Locate the cell with the specified text and output its (x, y) center coordinate. 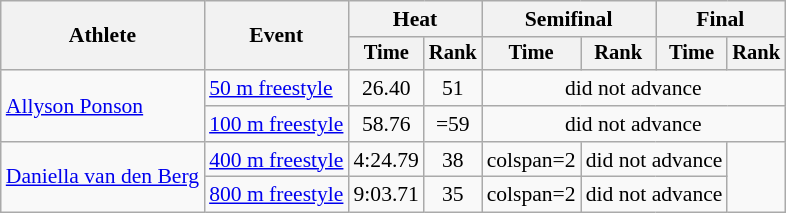
Athlete (102, 36)
58.76 (386, 124)
Event (276, 36)
Allyson Ponson (102, 106)
Daniella van den Berg (102, 178)
400 m freestyle (276, 160)
35 (453, 195)
4:24.79 (386, 160)
38 (453, 160)
800 m freestyle (276, 195)
50 m freestyle (276, 88)
9:03.71 (386, 195)
100 m freestyle (276, 124)
Final (720, 19)
Semifinal (569, 19)
Heat (414, 19)
51 (453, 88)
26.40 (386, 88)
=59 (453, 124)
